Detect which cell encompasses the target text, then output its [x, y] center coordinate. 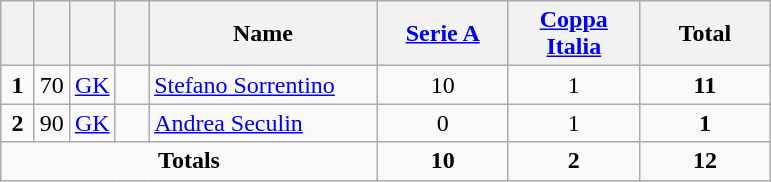
Name [264, 34]
70 [52, 85]
11 [704, 85]
Stefano Sorrentino [264, 85]
12 [704, 161]
0 [442, 123]
Serie A [442, 34]
Andrea Seculin [264, 123]
90 [52, 123]
Totals [189, 161]
Total [704, 34]
Coppa Italia [574, 34]
